Identify which cell holds the provided text, then report its (X, Y) central coordinate. 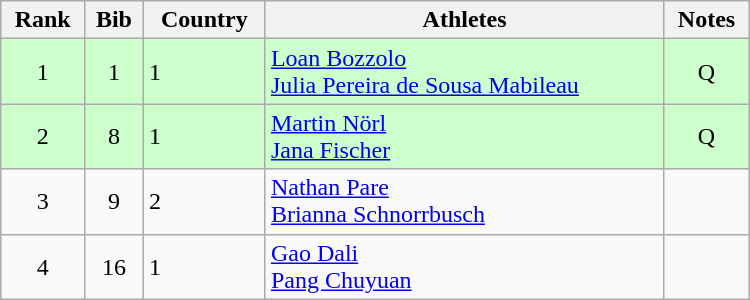
Gao DaliPang Chuyuan (464, 266)
16 (114, 266)
4 (43, 266)
Rank (43, 20)
Athletes (464, 20)
3 (43, 202)
Loan BozzoloJulia Pereira de Sousa Mabileau (464, 72)
Martin NörlJana Fischer (464, 136)
Nathan PareBrianna Schnorrbusch (464, 202)
Notes (706, 20)
9 (114, 202)
8 (114, 136)
Country (204, 20)
Bib (114, 20)
